Locate the cell with the specified text and output its [X, Y] center coordinate. 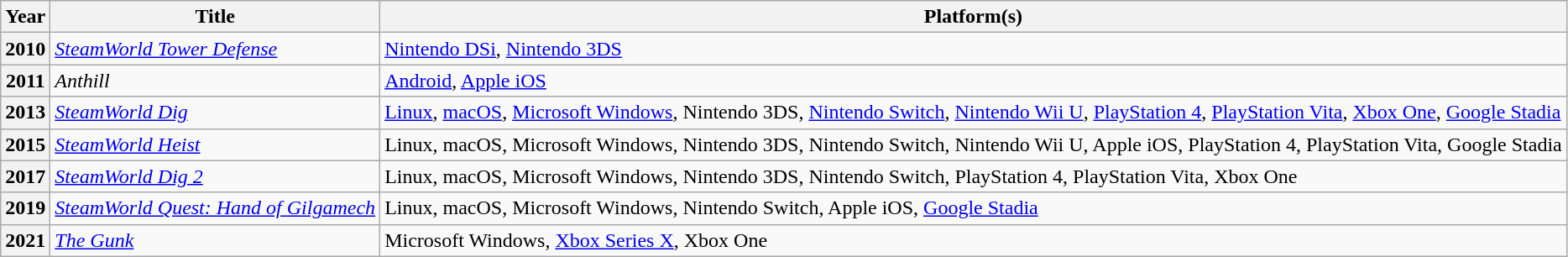
2017 [25, 176]
2019 [25, 208]
Linux, macOS, Microsoft Windows, Nintendo 3DS, Nintendo Switch, Nintendo Wii U, Apple iOS, PlayStation 4, PlayStation Vita, Google Stadia [974, 144]
SteamWorld Quest: Hand of Gilgamech [215, 208]
2015 [25, 144]
Microsoft Windows, Xbox Series X, Xbox One [974, 240]
SteamWorld Dig 2 [215, 176]
SteamWorld Dig [215, 113]
Title [215, 17]
Linux, macOS, Microsoft Windows, Nintendo Switch, Apple iOS, Google Stadia [974, 208]
2013 [25, 113]
Linux, macOS, Microsoft Windows, Nintendo 3DS, Nintendo Switch, Nintendo Wii U, PlayStation 4, PlayStation Vita, Xbox One, Google Stadia [974, 113]
SteamWorld Tower Defense [215, 49]
The Gunk [215, 240]
2010 [25, 49]
Anthill [215, 81]
Year [25, 17]
Linux, macOS, Microsoft Windows, Nintendo 3DS, Nintendo Switch, PlayStation 4, PlayStation Vita, Xbox One [974, 176]
Nintendo DSi, Nintendo 3DS [974, 49]
Android, Apple iOS [974, 81]
2021 [25, 240]
Platform(s) [974, 17]
SteamWorld Heist [215, 144]
2011 [25, 81]
